Locate the cell with the specified text and output its [X, Y] center coordinate. 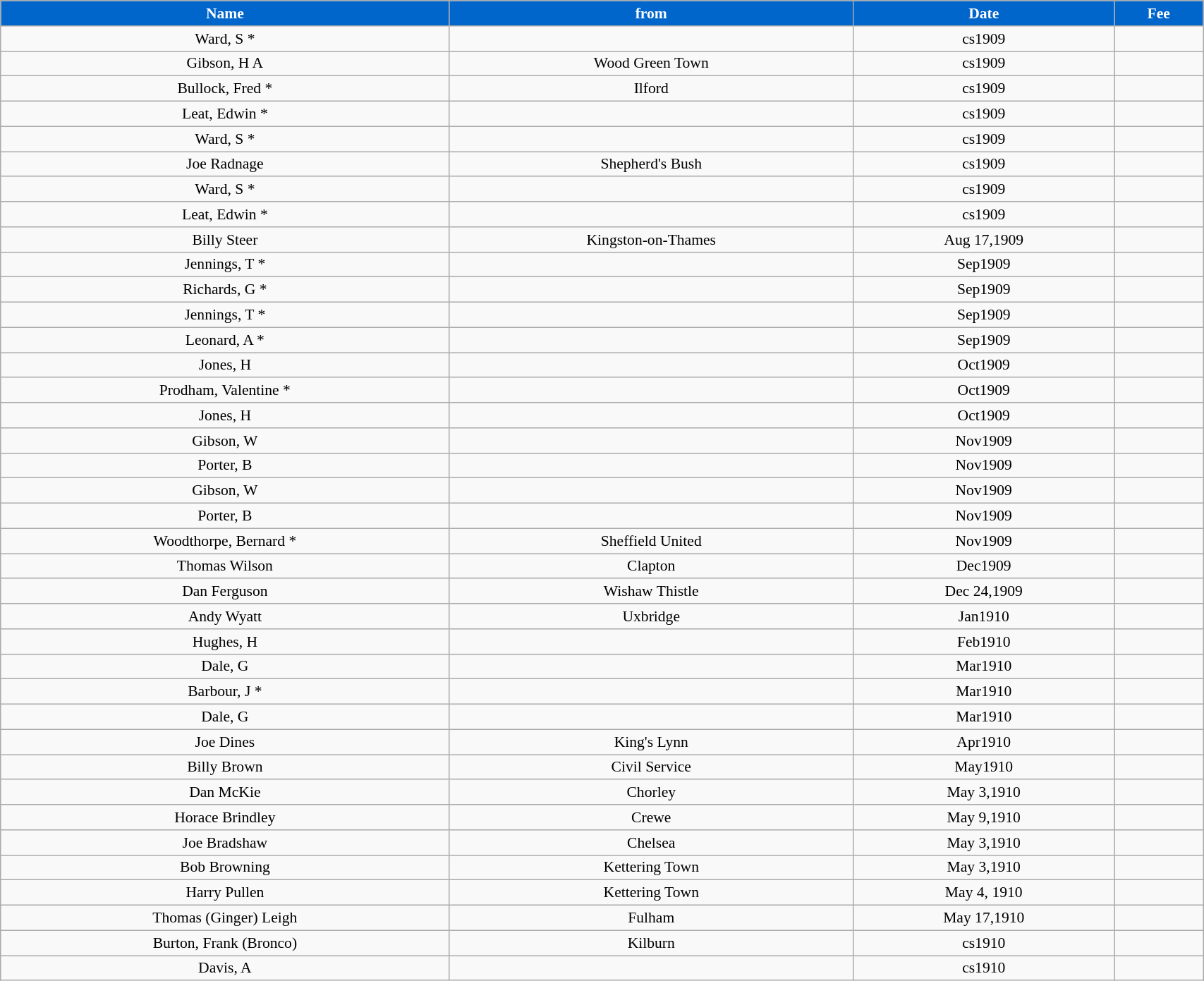
Gibson, H A [225, 63]
May 9,1910 [984, 817]
Prodham, Valentine * [225, 391]
Dan Ferguson [225, 592]
Bob Browning [225, 867]
Wood Green Town [652, 63]
Fee [1159, 13]
Bullock, Fred * [225, 89]
Horace Brindley [225, 817]
Andy Wyatt [225, 616]
Ilford [652, 89]
Joe Radnage [225, 164]
Dec1909 [984, 566]
Thomas (Ginger) Leigh [225, 918]
May 4, 1910 [984, 893]
May1910 [984, 767]
Date [984, 13]
Shepherd's Bush [652, 164]
King's Lynn [652, 742]
Chelsea [652, 843]
Dec 24,1909 [984, 592]
Joe Bradshaw [225, 843]
Name [225, 13]
Clapton [652, 566]
Crewe [652, 817]
Uxbridge [652, 616]
Richards, G * [225, 290]
Aug 17,1909 [984, 240]
Civil Service [652, 767]
Burton, Frank (Bronco) [225, 943]
Wishaw Thistle [652, 592]
Billy Steer [225, 240]
Joe Dines [225, 742]
Sheffield United [652, 541]
Apr1910 [984, 742]
Davis, A [225, 968]
Fulham [652, 918]
Woodthorpe, Bernard * [225, 541]
Kilburn [652, 943]
Hughes, H [225, 642]
Thomas Wilson [225, 566]
Billy Brown [225, 767]
from [652, 13]
May 17,1910 [984, 918]
Harry Pullen [225, 893]
Jan1910 [984, 616]
Kingston-on-Thames [652, 240]
Feb1910 [984, 642]
Leonard, A * [225, 340]
Chorley [652, 793]
Barbour, J * [225, 692]
Dan McKie [225, 793]
